Detect which cell encompasses the target text, then output its [x, y] center coordinate. 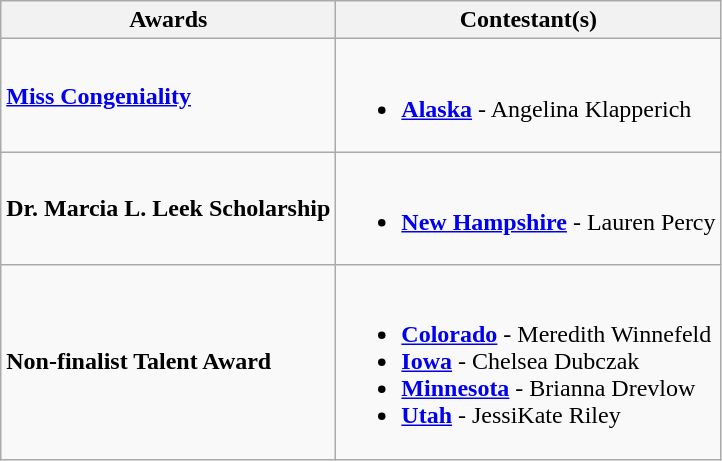
Awards [168, 20]
New Hampshire - Lauren Percy [528, 208]
Non-finalist Talent Award [168, 362]
Contestant(s) [528, 20]
Miss Congeniality [168, 96]
Dr. Marcia L. Leek Scholarship [168, 208]
Alaska - Angelina Klapperich [528, 96]
Colorado - Meredith Winnefeld Iowa - Chelsea Dubczak Minnesota - Brianna Drevlow Utah - JessiKate Riley [528, 362]
